Determine the (X, Y) coordinate at the center of the cell enclosing the given text.  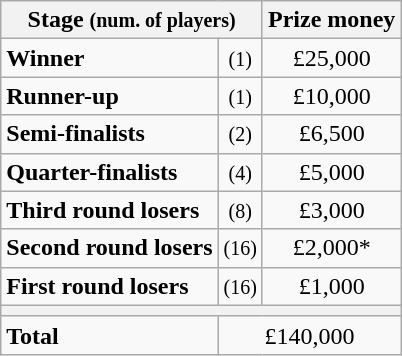
£1,000 (331, 286)
Second round losers (110, 248)
First round losers (110, 286)
£140,000 (310, 335)
(2) (240, 134)
Runner-up (110, 96)
Prize money (331, 20)
£2,000* (331, 248)
£5,000 (331, 172)
(8) (240, 210)
£6,500 (331, 134)
£25,000 (331, 58)
£3,000 (331, 210)
Winner (110, 58)
Stage (num. of players) (132, 20)
£10,000 (331, 96)
Quarter-finalists (110, 172)
(4) (240, 172)
Total (110, 335)
Semi-finalists (110, 134)
Third round losers (110, 210)
